Scan for the cell matching the given text and deliver its [X, Y] coordinate at center. 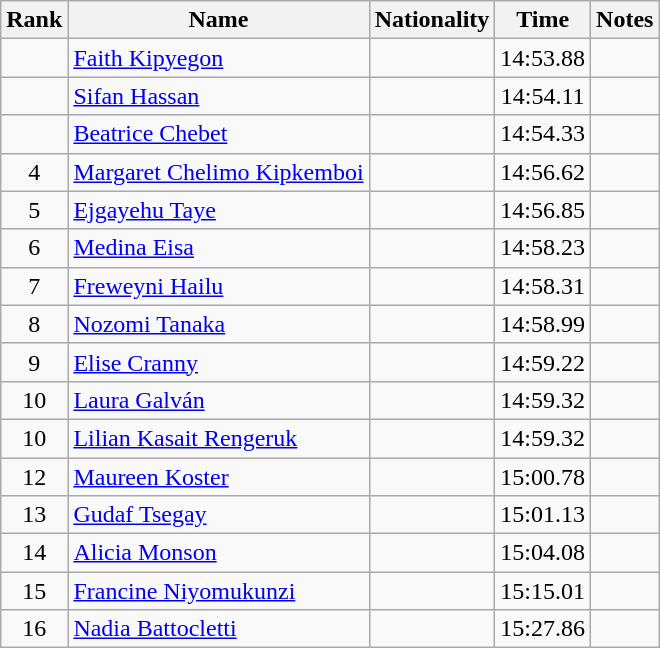
Maureen Koster [218, 477]
Name [218, 20]
Elise Cranny [218, 362]
Ejgayehu Taye [218, 210]
14:56.85 [543, 210]
Freweyni Hailu [218, 286]
15:01.13 [543, 515]
Rank [34, 20]
Laura Galván [218, 400]
15:04.08 [543, 553]
Faith Kipyegon [218, 58]
Margaret Chelimo Kipkemboi [218, 172]
Alicia Monson [218, 553]
6 [34, 248]
12 [34, 477]
14:54.11 [543, 96]
14:59.22 [543, 362]
Nationality [432, 20]
14 [34, 553]
Medina Eisa [218, 248]
Sifan Hassan [218, 96]
14:54.33 [543, 134]
Time [543, 20]
9 [34, 362]
Lilian Kasait Rengeruk [218, 438]
7 [34, 286]
Nadia Battocletti [218, 629]
13 [34, 515]
Notes [625, 20]
Gudaf Tsegay [218, 515]
15:00.78 [543, 477]
15:27.86 [543, 629]
4 [34, 172]
Nozomi Tanaka [218, 324]
8 [34, 324]
14:58.99 [543, 324]
14:58.23 [543, 248]
15 [34, 591]
Beatrice Chebet [218, 134]
14:58.31 [543, 286]
15:15.01 [543, 591]
14:53.88 [543, 58]
16 [34, 629]
Francine Niyomukunzi [218, 591]
14:56.62 [543, 172]
5 [34, 210]
